Determine the [x, y] coordinate at the center of the cell enclosing the given text.  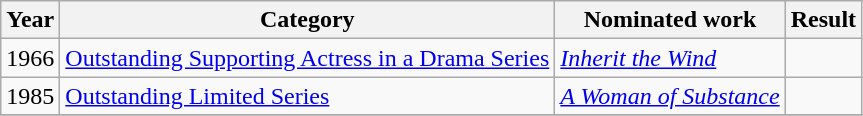
1966 [30, 58]
Year [30, 20]
Category [308, 20]
1985 [30, 96]
Outstanding Limited Series [308, 96]
Inherit the Wind [670, 58]
Result [823, 20]
Nominated work [670, 20]
Outstanding Supporting Actress in a Drama Series [308, 58]
A Woman of Substance [670, 96]
